Determine the [X, Y] coordinate at the center of the cell enclosing the given text.  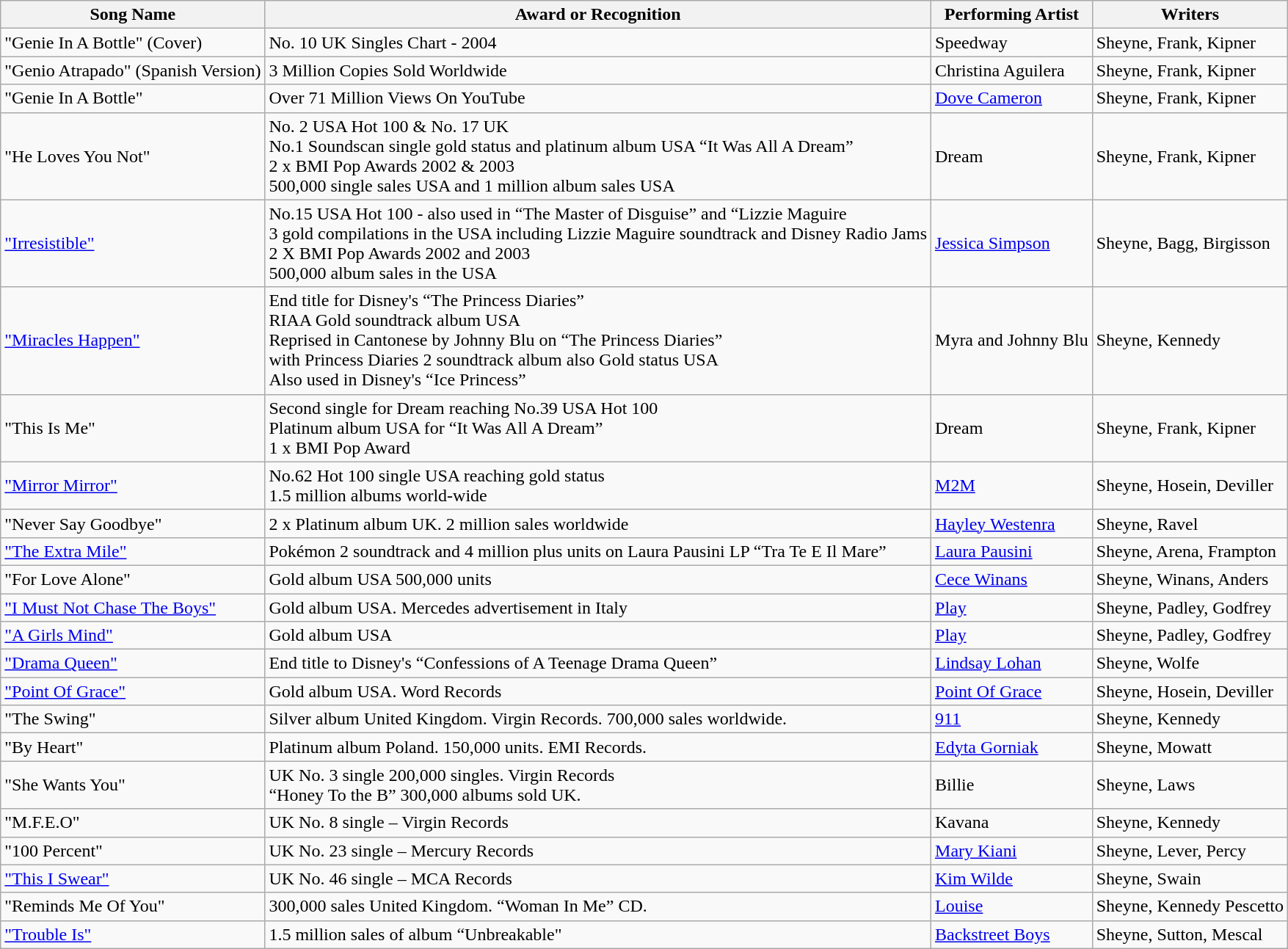
"Irresistible" [133, 244]
Kavana [1012, 823]
"This Is Me" [133, 428]
"He Loves You Not" [133, 156]
UK No. 46 single – MCA Records [598, 879]
"For Love Alone" [133, 579]
"Genie In A Bottle" (Cover) [133, 43]
End title to Disney's “Confessions of A Teenage Drama Queen” [598, 663]
"I Must Not Chase The Boys" [133, 607]
Sheyne, Bagg, Birgisson [1190, 244]
UK No. 23 single – Mercury Records [598, 851]
M2M [1012, 486]
2 x Platinum album UK. 2 million sales worldwide [598, 523]
Award or Recognition [598, 15]
Pokémon 2 soundtrack and 4 million plus units on Laura Pausini LP “Tra Te E Il Mare” [598, 551]
Kim Wilde [1012, 879]
Song Name [133, 15]
No.62 Hot 100 single USA reaching gold status1.5 million albums world-wide [598, 486]
Speedway [1012, 43]
Myra and Johnny Blu [1012, 341]
Sheyne, Arena, Frampton [1190, 551]
Writers [1190, 15]
"Drama Queen" [133, 663]
"By Heart" [133, 747]
Sheyne, Wolfe [1190, 663]
"She Wants You" [133, 785]
"M.F.E.O" [133, 823]
Gold album USA. Word Records [598, 691]
Gold album USA. Mercedes advertisement in Italy [598, 607]
Point Of Grace [1012, 691]
Gold album USA 500,000 units [598, 579]
"Trouble Is" [133, 934]
"Never Say Goodbye" [133, 523]
Sheyne, Mowatt [1190, 747]
No. 10 UK Singles Chart - 2004 [598, 43]
Cece Winans [1012, 579]
Sheyne, Kennedy Pescetto [1190, 906]
Hayley Westenra [1012, 523]
Sheyne, Sutton, Mescal [1190, 934]
Louise [1012, 906]
"Genio Atrapado" (Spanish Version) [133, 70]
"Mirror Mirror" [133, 486]
911 [1012, 719]
"The Swing" [133, 719]
Edyta Gorniak [1012, 747]
Sheyne, Lever, Percy [1190, 851]
UK No. 8 single – Virgin Records [598, 823]
Sheyne, Laws [1190, 785]
"Reminds Me Of You" [133, 906]
300,000 sales United Kingdom. “Woman In Me” CD. [598, 906]
Jessica Simpson [1012, 244]
Dove Cameron [1012, 98]
Sheyne, Winans, Anders [1190, 579]
Lindsay Lohan [1012, 663]
3 Million Copies Sold Worldwide [598, 70]
Sheyne, Ravel [1190, 523]
Christina Aguilera [1012, 70]
Mary Kiani [1012, 851]
Over 71 Million Views On YouTube [598, 98]
Gold album USA [598, 636]
1.5 million sales of album “Unbreakable" [598, 934]
Backstreet Boys [1012, 934]
Second single for Dream reaching No.39 USA Hot 100Platinum album USA for “It Was All A Dream”1 x BMI Pop Award [598, 428]
"100 Percent" [133, 851]
"Point Of Grace" [133, 691]
Laura Pausini [1012, 551]
"Miracles Happen" [133, 341]
Billie [1012, 785]
Silver album United Kingdom. Virgin Records. 700,000 sales worldwide. [598, 719]
Sheyne, Swain [1190, 879]
"This I Swear" [133, 879]
"A Girls Mind" [133, 636]
"Genie In A Bottle" [133, 98]
Platinum album Poland. 150,000 units. EMI Records. [598, 747]
UK No. 3 single 200,000 singles. Virgin Records“Honey To the B” 300,000 albums sold UK. [598, 785]
Performing Artist [1012, 15]
"The Extra Mile" [133, 551]
